Provide the (X, Y) coordinate of the cell's center where the given text is located.  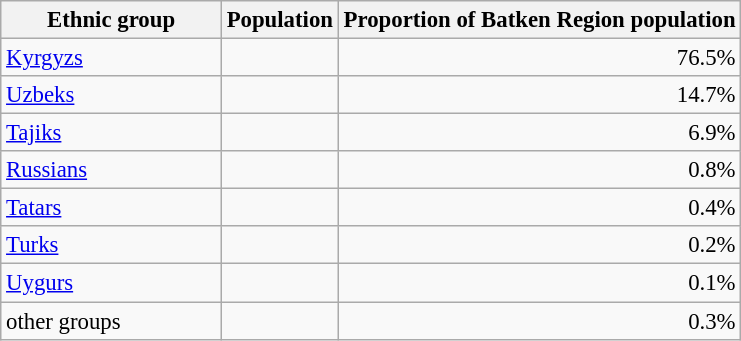
Kyrgyzs (112, 58)
Uygurs (112, 283)
0.8% (540, 170)
0.1% (540, 283)
Tajiks (112, 133)
Proportion of Batken Region population (540, 20)
0.3% (540, 321)
Population (280, 20)
76.5% (540, 58)
Turks (112, 245)
other groups (112, 321)
6.9% (540, 133)
0.2% (540, 245)
Ethnic group (112, 20)
14.7% (540, 95)
Uzbeks (112, 95)
Tatars (112, 208)
Russians (112, 170)
0.4% (540, 208)
